Search for the cell housing the specified text and yield its (x, y) center coordinate. 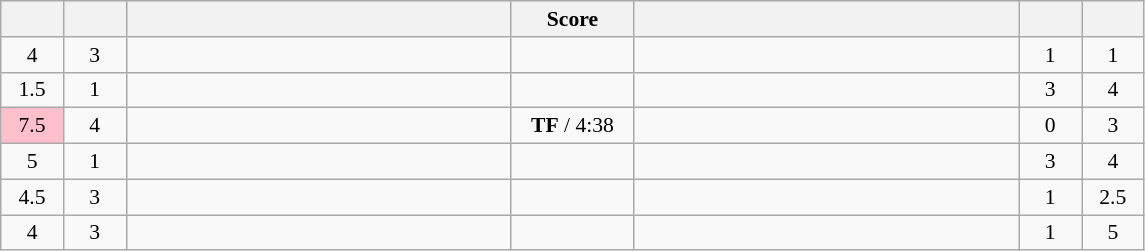
TF / 4:38 (572, 126)
1.5 (32, 90)
7.5 (32, 126)
2.5 (1114, 197)
0 (1050, 126)
4.5 (32, 197)
Score (572, 19)
